Extract the [x, y] coordinate from the center of the cell holding the provided text.  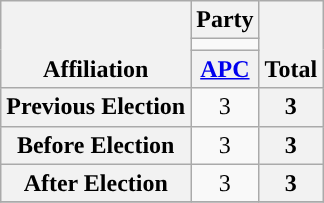
Total [291, 44]
Affiliation [96, 44]
Previous Election [96, 107]
Before Election [96, 145]
APC [225, 69]
Party [225, 20]
After Election [96, 183]
